Locate the cell with the specified text and output its [x, y] center coordinate. 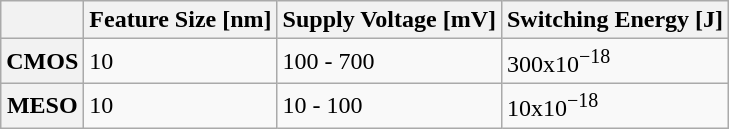
Feature Size [nm] [180, 20]
10x10−18 [614, 106]
CMOS [42, 62]
100 - 700 [389, 62]
Supply Voltage [mV] [389, 20]
300x10−18 [614, 62]
Switching Energy [J] [614, 20]
MESO [42, 106]
10 - 100 [389, 106]
